Output the [X, Y] coordinate of the center of the cell containing the given text.  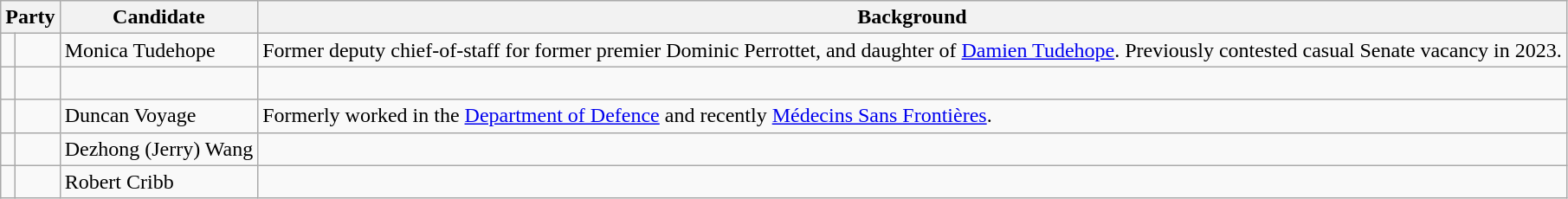
Monica Tudehope [159, 50]
Duncan Voyage [159, 116]
Party [30, 17]
Background [913, 17]
Formerly worked in the Department of Defence and recently Médecins Sans Frontières. [913, 116]
Dezhong (Jerry) Wang [159, 149]
Candidate [159, 17]
Robert Cribb [159, 182]
